From the cell containing the given text, extract its center point as (X, Y) coordinate. 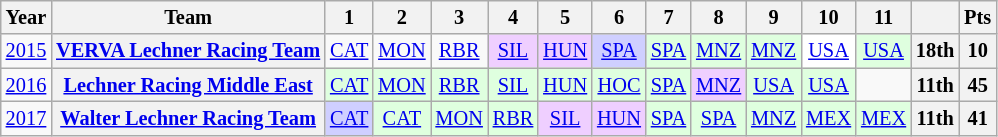
5 (565, 17)
7 (668, 17)
Team (188, 17)
Pts (978, 17)
VERVA Lechner Racing Team (188, 51)
2017 (26, 118)
2015 (26, 51)
8 (718, 17)
Year (26, 17)
11 (884, 17)
9 (774, 17)
1 (349, 17)
Walter Lechner Racing Team (188, 118)
41 (978, 118)
45 (978, 85)
HOC (619, 85)
2016 (26, 85)
3 (458, 17)
2 (402, 17)
4 (513, 17)
18th (935, 51)
6 (619, 17)
Lechner Racing Middle East (188, 85)
